Capture the cell that displays the provided text and extract its [X, Y] central coordinate. 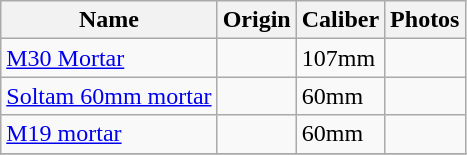
Soltam 60mm mortar [109, 96]
Origin [256, 20]
Caliber [340, 20]
M30 Mortar [109, 58]
107mm [340, 58]
Name [109, 20]
Photos [425, 20]
M19 mortar [109, 134]
